Scan for the cell matching the given text and deliver its [X, Y] coordinate at center. 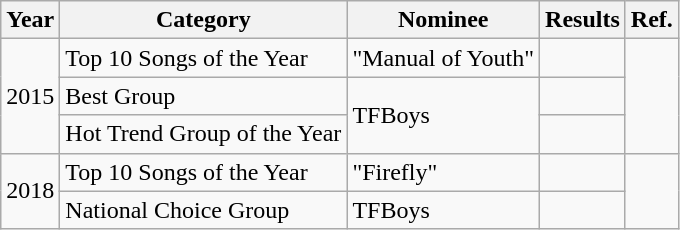
2018 [30, 191]
"Firefly" [444, 172]
Hot Trend Group of the Year [204, 134]
Nominee [444, 20]
Results [583, 20]
2015 [30, 96]
National Choice Group [204, 210]
Category [204, 20]
Ref. [652, 20]
Year [30, 20]
Best Group [204, 96]
"Manual of Youth" [444, 58]
